From the cell containing the given text, extract its center point as [X, Y] coordinate. 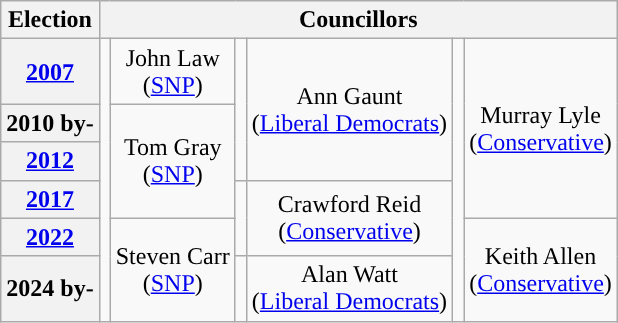
Ann Gaunt(Liberal Democrats) [349, 110]
2010 by- [50, 123]
John Law(SNP) [172, 72]
Crawford Reid(Conservative) [349, 218]
Councillors [358, 20]
2012 [50, 161]
2022 [50, 237]
Alan Watt(Liberal Democrats) [349, 288]
Steven Carr(SNP) [172, 270]
Keith Allen(Conservative) [541, 270]
2007 [50, 72]
Murray Lyle(Conservative) [541, 128]
2024 by- [50, 288]
2017 [50, 199]
Election [50, 20]
Tom Gray(SNP) [172, 161]
